From the cell containing the given text, extract its center point as (X, Y) coordinate. 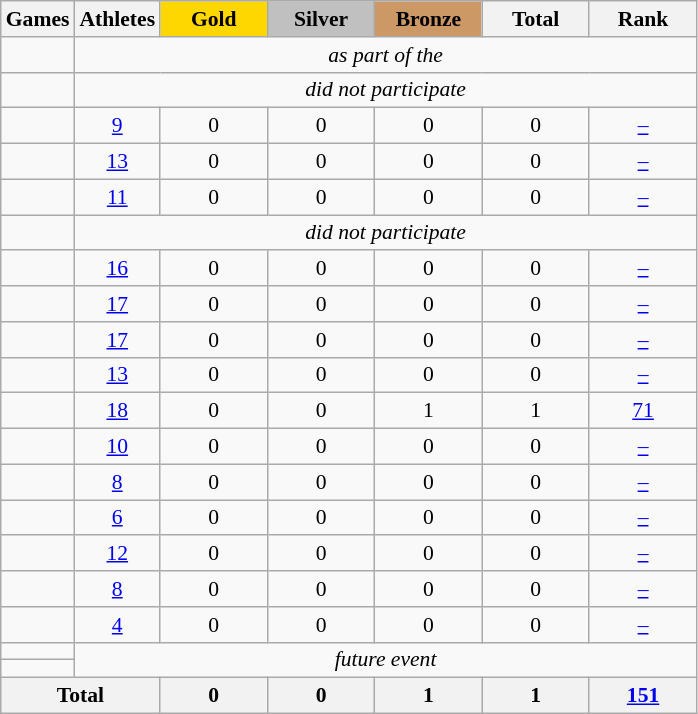
16 (117, 269)
Gold (214, 19)
12 (117, 554)
9 (117, 126)
Bronze (428, 19)
11 (117, 197)
10 (117, 447)
Games (38, 19)
Silver (320, 19)
18 (117, 411)
151 (642, 696)
as part of the (385, 55)
71 (642, 411)
Athletes (117, 19)
4 (117, 625)
6 (117, 518)
future event (385, 660)
Rank (642, 19)
